Determine the [X, Y] coordinate at the center of the cell enclosing the given text.  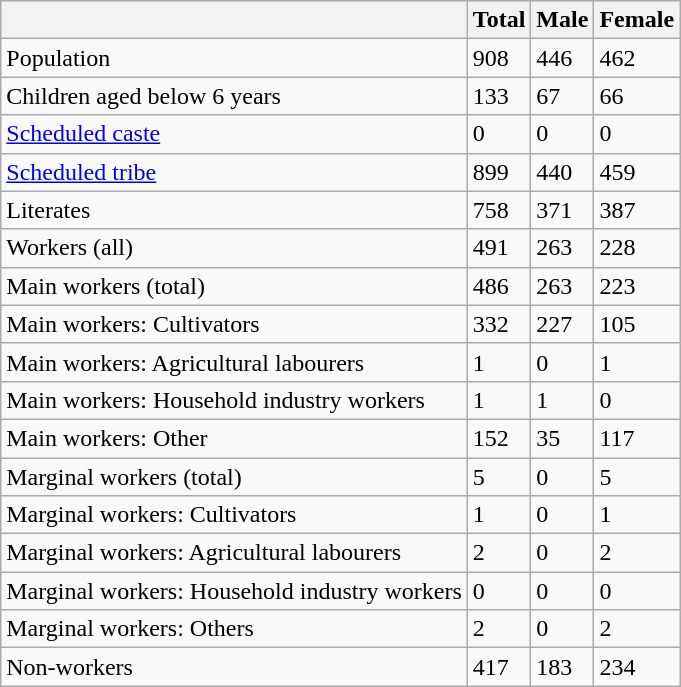
228 [637, 248]
Main workers: Household industry workers [234, 400]
Workers (all) [234, 248]
66 [637, 96]
Main workers: Agricultural labourers [234, 362]
Literates [234, 210]
486 [499, 286]
Scheduled tribe [234, 172]
35 [562, 438]
417 [499, 667]
Marginal workers: Cultivators [234, 515]
758 [499, 210]
440 [562, 172]
Children aged below 6 years [234, 96]
Main workers (total) [234, 286]
Female [637, 20]
446 [562, 58]
462 [637, 58]
387 [637, 210]
Main workers: Other [234, 438]
223 [637, 286]
Marginal workers: Household industry workers [234, 591]
105 [637, 324]
Marginal workers: Others [234, 629]
Male [562, 20]
Total [499, 20]
117 [637, 438]
Marginal workers: Agricultural labourers [234, 553]
491 [499, 248]
234 [637, 667]
908 [499, 58]
459 [637, 172]
Marginal workers (total) [234, 477]
133 [499, 96]
152 [499, 438]
Main workers: Cultivators [234, 324]
371 [562, 210]
Population [234, 58]
332 [499, 324]
899 [499, 172]
Scheduled caste [234, 134]
227 [562, 324]
183 [562, 667]
67 [562, 96]
Non-workers [234, 667]
